Determine the (x, y) coordinate at the center of the cell enclosing the given text.  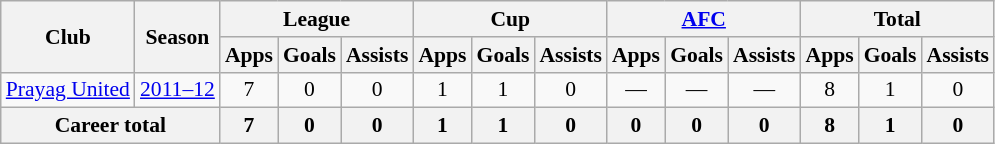
Total (898, 19)
League (317, 19)
Career total (110, 126)
2011–12 (178, 90)
AFC (704, 19)
Prayag United (68, 90)
Club (68, 36)
Season (178, 36)
Cup (510, 19)
